From the cell containing the given text, extract its center point as (X, Y) coordinate. 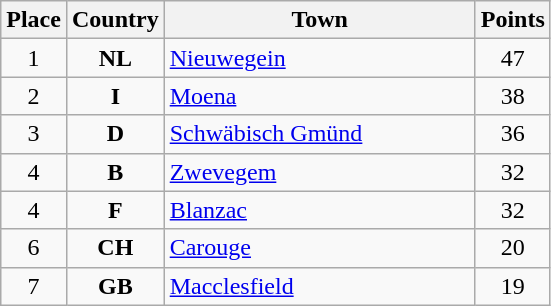
Moena (320, 96)
Macclesfield (320, 286)
CH (115, 248)
B (115, 172)
NL (115, 58)
Nieuwegein (320, 58)
3 (34, 134)
1 (34, 58)
Blanzac (320, 210)
Country (115, 20)
38 (512, 96)
D (115, 134)
19 (512, 286)
Schwäbisch Gmünd (320, 134)
6 (34, 248)
I (115, 96)
20 (512, 248)
36 (512, 134)
Place (34, 20)
7 (34, 286)
Town (320, 20)
GB (115, 286)
2 (34, 96)
Carouge (320, 248)
Points (512, 20)
F (115, 210)
47 (512, 58)
Zwevegem (320, 172)
